Find where the given text appears and provide that cell's center as (X, Y) coordinate. 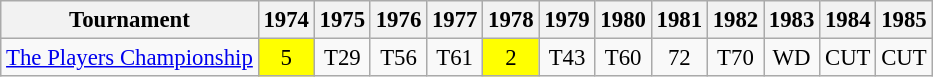
1981 (679, 20)
T29 (342, 58)
1980 (623, 20)
1978 (511, 20)
1974 (286, 20)
1975 (342, 20)
T56 (398, 58)
Tournament (130, 20)
T70 (735, 58)
72 (679, 58)
1976 (398, 20)
5 (286, 58)
T60 (623, 58)
1979 (567, 20)
1984 (848, 20)
1983 (792, 20)
T61 (455, 58)
The Players Championship (130, 58)
1977 (455, 20)
T43 (567, 58)
WD (792, 58)
1982 (735, 20)
1985 (904, 20)
2 (511, 58)
